From the cell containing the given text, extract its center point as (X, Y) coordinate. 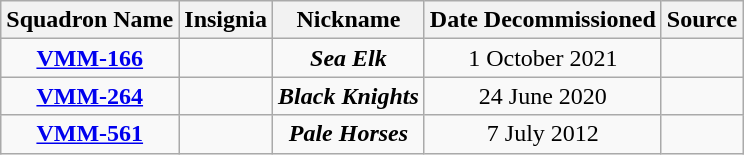
VMM-166 (90, 58)
Black Knights (349, 96)
Insignia (226, 20)
7 July 2012 (542, 134)
VMM-264 (90, 96)
Squadron Name (90, 20)
24 June 2020 (542, 96)
VMM-561 (90, 134)
Sea Elk (349, 58)
1 October 2021 (542, 58)
Date Decommissioned (542, 20)
Nickname (349, 20)
Pale Horses (349, 134)
Source (702, 20)
